Find where the given text appears and provide that cell's center as (x, y) coordinate. 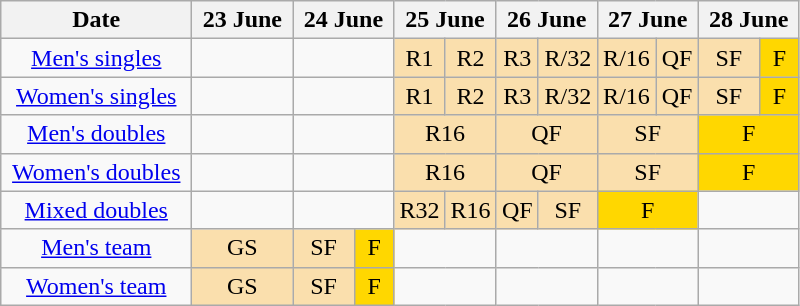
Women's singles (96, 96)
Women's team (96, 286)
Mixed doubles (96, 210)
24 June (344, 20)
Men's team (96, 248)
25 June (445, 20)
26 June (546, 20)
Women's doubles (96, 172)
23 June (242, 20)
Men's doubles (96, 134)
Date (96, 20)
Men's singles (96, 58)
R32 (420, 210)
28 June (748, 20)
27 June (648, 20)
